Identify which cell holds the provided text, then report its [x, y] central coordinate. 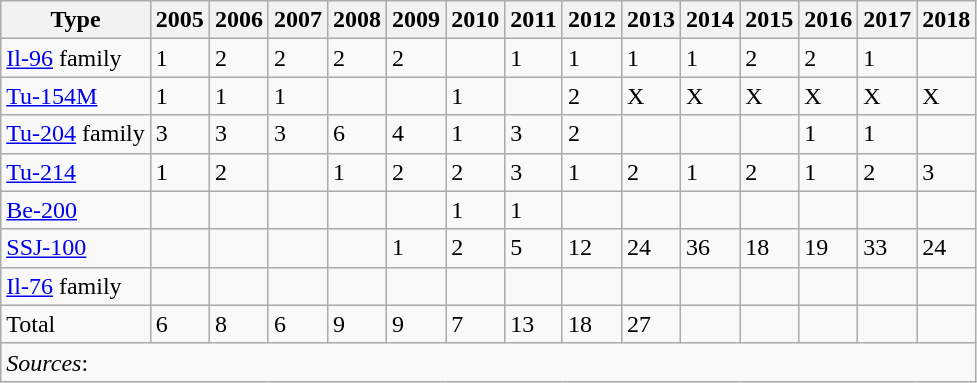
7 [476, 324]
2017 [888, 20]
12 [592, 248]
2005 [180, 20]
Tu-154M [76, 96]
Tu-204 family [76, 134]
19 [828, 248]
2015 [770, 20]
Be-200 [76, 210]
2006 [238, 20]
33 [888, 248]
2011 [534, 20]
Il-96 family [76, 58]
2013 [650, 20]
4 [416, 134]
2016 [828, 20]
Type [76, 20]
Tu-214 [76, 172]
5 [534, 248]
2007 [298, 20]
2008 [356, 20]
Sources: [488, 362]
SSJ-100 [76, 248]
27 [650, 324]
2014 [710, 20]
36 [710, 248]
Il-76 family [76, 286]
8 [238, 324]
2018 [946, 20]
2010 [476, 20]
Total [76, 324]
2009 [416, 20]
13 [534, 324]
2012 [592, 20]
